For the text-containing cell, return its midpoint in (X, Y) coordinate format. 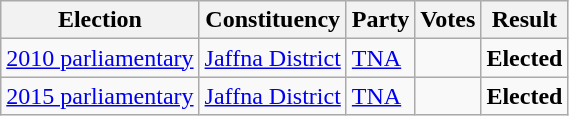
Result (524, 20)
2010 parliamentary (100, 58)
2015 parliamentary (100, 96)
Constituency (272, 20)
Party (380, 20)
Votes (448, 20)
Election (100, 20)
